Search for the cell housing the specified text and yield its [x, y] center coordinate. 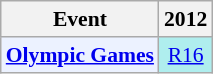
Olympic Games [80, 55]
2012 [186, 19]
Event [80, 19]
R16 [186, 55]
